Identify which cell holds the provided text, then report its [X, Y] central coordinate. 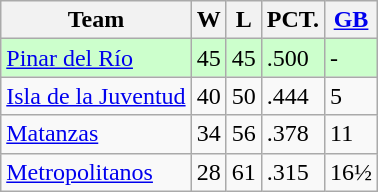
Team [96, 20]
.500 [292, 58]
Metropolitanos [96, 172]
.444 [292, 96]
.315 [292, 172]
16½ [352, 172]
.378 [292, 134]
34 [208, 134]
L [244, 20]
PCT. [292, 20]
GB [352, 20]
5 [352, 96]
28 [208, 172]
W [208, 20]
11 [352, 134]
56 [244, 134]
61 [244, 172]
Pinar del Río [96, 58]
Isla de la Juventud [96, 96]
40 [208, 96]
50 [244, 96]
Matanzas [96, 134]
- [352, 58]
